Output the (X, Y) coordinate of the center of the cell containing the given text.  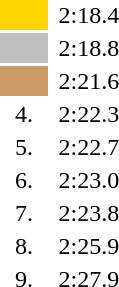
5. (24, 147)
7. (24, 213)
4. (24, 114)
6. (24, 180)
8. (24, 246)
